Pinpoint the cell where the given text exists, returning its (X, Y) midpoint coordinate. 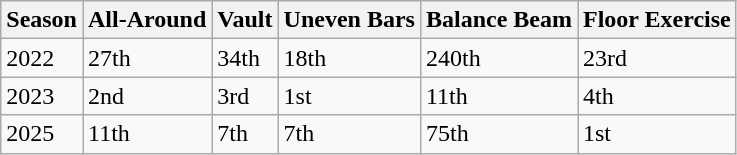
2025 (42, 134)
4th (658, 96)
75th (498, 134)
Balance Beam (498, 20)
All-Around (146, 20)
Floor Exercise (658, 20)
Vault (245, 20)
Uneven Bars (349, 20)
2022 (42, 58)
2nd (146, 96)
3rd (245, 96)
240th (498, 58)
23rd (658, 58)
34th (245, 58)
27th (146, 58)
2023 (42, 96)
18th (349, 58)
Season (42, 20)
